Search for the cell housing the specified text and yield its [X, Y] center coordinate. 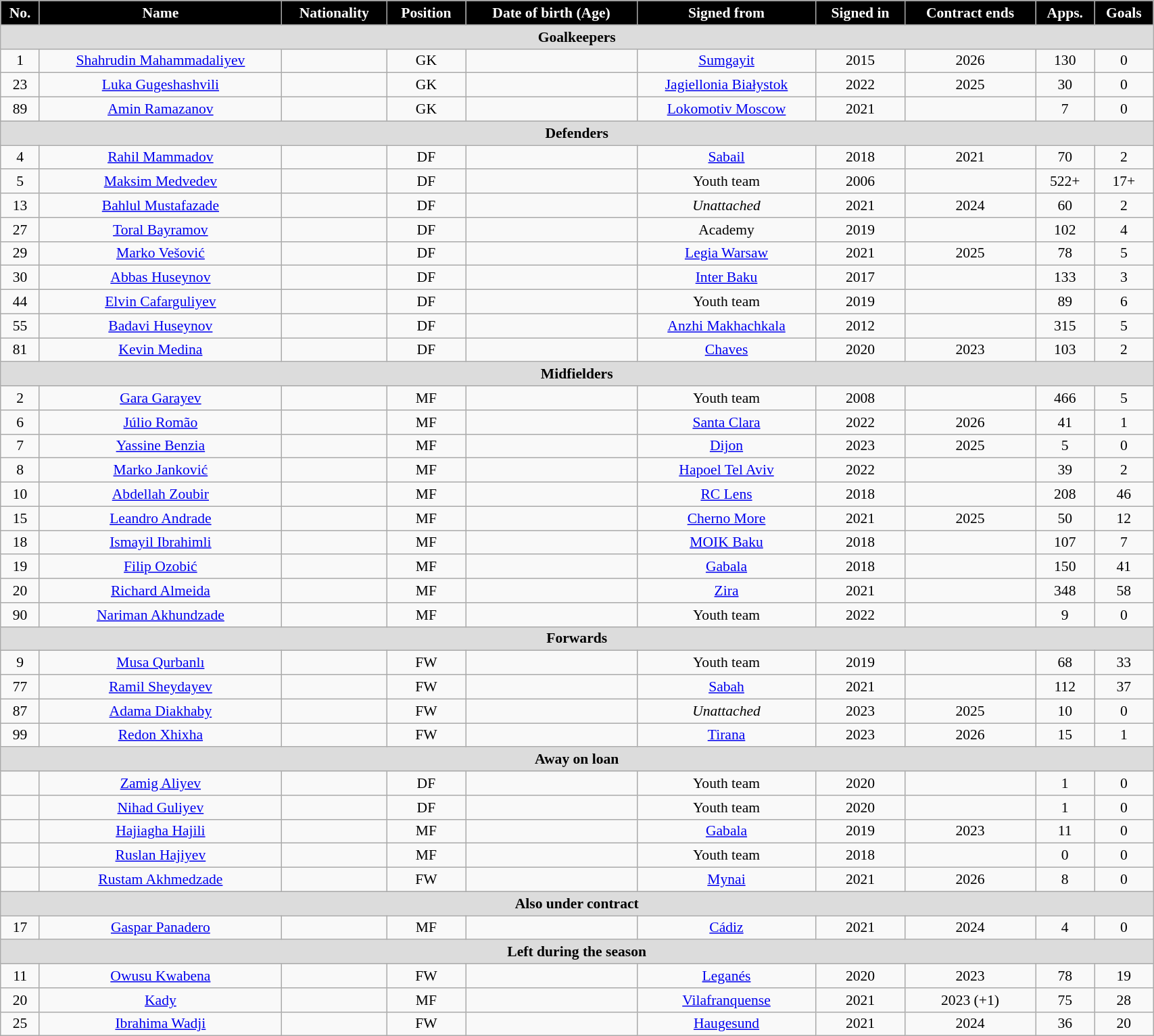
Shahrudin Mahammadaliyev [160, 61]
87 [20, 711]
Sabail [727, 157]
Leganés [727, 976]
Marko Janković [160, 470]
99 [20, 735]
Lokomotiv Moscow [727, 109]
Santa Clara [727, 422]
Away on loan [577, 760]
Goals [1124, 13]
Kady [160, 1000]
23 [20, 85]
466 [1065, 398]
130 [1065, 61]
Also under contract [577, 904]
133 [1065, 278]
Signed from [727, 13]
Ramil Sheydayev [160, 687]
Inter Baku [727, 278]
Yassine Benzia [160, 446]
Contract ends [971, 13]
Rustam Akhmedzade [160, 880]
27 [20, 230]
Anzhi Makhachkala [727, 326]
Maksim Medvedev [160, 182]
Defenders [577, 133]
Nariman Akhundzade [160, 615]
2017 [860, 278]
28 [1124, 1000]
Kevin Medina [160, 350]
315 [1065, 326]
Richard Almeida [160, 591]
77 [20, 687]
17 [20, 928]
55 [20, 326]
Chaves [727, 350]
Zira [727, 591]
Abbas Huseynov [160, 278]
Toral Bayramov [160, 230]
33 [1124, 663]
Tirana [727, 735]
Left during the season [577, 952]
12 [1124, 518]
Jagiellonia Białystok [727, 85]
25 [20, 1024]
Leandro Andrade [160, 518]
Hapoel Tel Aviv [727, 470]
36 [1065, 1024]
2006 [860, 182]
150 [1065, 567]
44 [20, 302]
Redon Xhixha [160, 735]
107 [1065, 543]
Apps. [1065, 13]
2012 [860, 326]
MOIK Baku [727, 543]
522+ [1065, 182]
Sabah [727, 687]
70 [1065, 157]
Date of birth (Age) [552, 13]
Legia Warsaw [727, 253]
13 [20, 205]
18 [20, 543]
17+ [1124, 182]
60 [1065, 205]
RC Lens [727, 495]
37 [1124, 687]
Mynai [727, 880]
68 [1065, 663]
102 [1065, 230]
Midfielders [577, 374]
Vilafranquense [727, 1000]
Haugesund [727, 1024]
348 [1065, 591]
Júlio Romão [160, 422]
Abdellah Zoubir [160, 495]
Luka Gugeshashvili [160, 85]
Goalkeepers [577, 37]
58 [1124, 591]
Rahil Mammadov [160, 157]
2023 (+1) [971, 1000]
112 [1065, 687]
Sumgayit [727, 61]
Adama Diakhaby [160, 711]
Gaspar Panadero [160, 928]
2015 [860, 61]
Marko Vešović [160, 253]
90 [20, 615]
Nationality [334, 13]
50 [1065, 518]
Dijon [727, 446]
29 [20, 253]
39 [1065, 470]
Badavi Huseynov [160, 326]
Owusu Kwabena [160, 976]
Elvin Cafarguliyev [160, 302]
Zamig Aliyev [160, 783]
Ismayil Ibrahimli [160, 543]
Cádiz [727, 928]
103 [1065, 350]
Filip Ozobić [160, 567]
46 [1124, 495]
75 [1065, 1000]
Amin Ramazanov [160, 109]
Nihad Guliyev [160, 808]
Gara Garayev [160, 398]
Cherno More [727, 518]
Musa Qurbanlı [160, 663]
Position [426, 13]
Hajiagha Hajili [160, 831]
Forwards [577, 639]
No. [20, 13]
Signed in [860, 13]
2008 [860, 398]
Name [160, 13]
208 [1065, 495]
Ruslan Hajiyev [160, 856]
Ibrahima Wadji [160, 1024]
Academy [727, 230]
3 [1124, 278]
Bahlul Mustafazade [160, 205]
81 [20, 350]
